From the cell containing the given text, extract its center point as [x, y] coordinate. 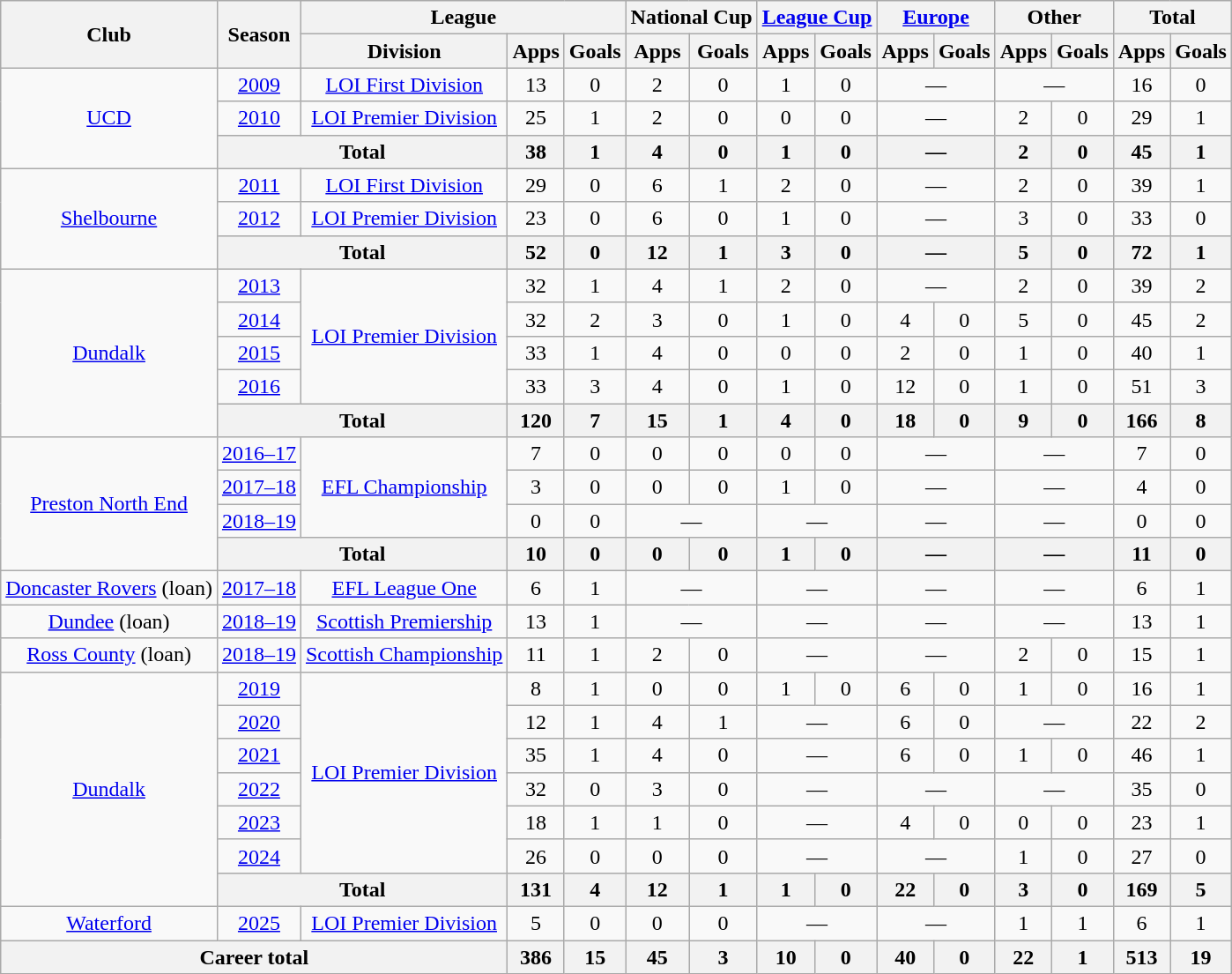
EFL Championship [404, 487]
2016 [259, 386]
Scottish Championship [404, 655]
2025 [259, 923]
2022 [259, 789]
2011 [259, 185]
Season [259, 34]
Club [109, 34]
27 [1141, 856]
Doncaster Rovers (loan) [109, 588]
51 [1141, 386]
46 [1141, 755]
52 [536, 252]
2019 [259, 688]
2021 [259, 755]
2009 [259, 85]
25 [536, 118]
Europe [936, 18]
2013 [259, 286]
169 [1141, 889]
Waterford [109, 923]
2016–17 [259, 454]
EFL League One [404, 588]
120 [536, 420]
2010 [259, 118]
League [464, 18]
Ross County (loan) [109, 655]
2023 [259, 822]
131 [536, 889]
Division [404, 51]
38 [536, 152]
Preston North End [109, 504]
Shelbourne [109, 219]
National Cup [691, 18]
UCD [109, 118]
Career total [254, 956]
Dundee (loan) [109, 621]
Scottish Premiership [404, 621]
26 [536, 856]
386 [536, 956]
72 [1141, 252]
2014 [259, 319]
2012 [259, 219]
9 [1023, 420]
513 [1141, 956]
2020 [259, 722]
2015 [259, 353]
19 [1201, 956]
166 [1141, 420]
Other [1054, 18]
2024 [259, 856]
League Cup [817, 18]
